Capture the cell that displays the provided text and extract its (X, Y) central coordinate. 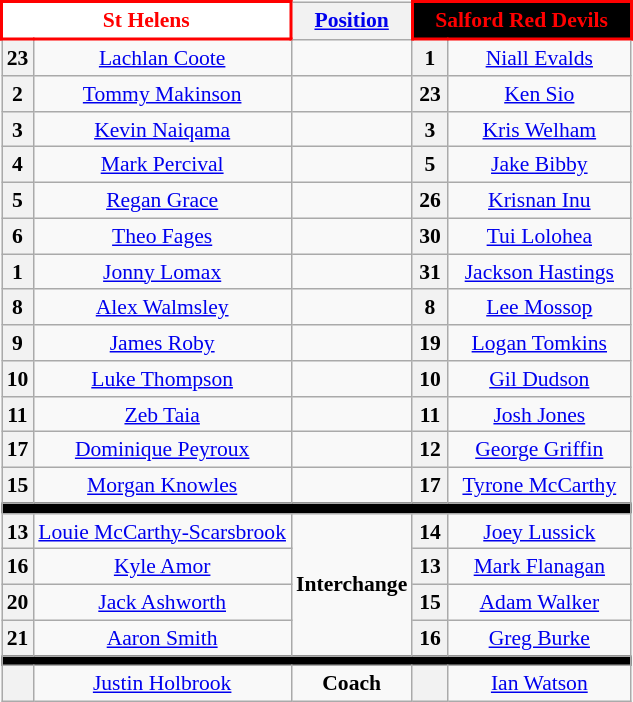
Interchange (352, 584)
Theo Fages (162, 236)
Joey Lussick (540, 531)
9 (18, 343)
Position (352, 20)
Tyrone McCarthy (540, 485)
Morgan Knowles (162, 485)
Mark Percival (162, 165)
Kevin Naiqama (162, 129)
Ken Sio (540, 94)
14 (430, 531)
Coach (352, 684)
Jackson Hastings (540, 272)
Aaron Smith (162, 638)
6 (18, 236)
20 (18, 602)
Alex Walmsley (162, 307)
Jonny Lomax (162, 272)
Zeb Taia (162, 414)
Kris Welham (540, 129)
30 (430, 236)
James Roby (162, 343)
Greg Burke (540, 638)
31 (430, 272)
21 (18, 638)
Louie McCarthy-Scarsbrook (162, 531)
Mark Flanagan (540, 567)
26 (430, 200)
Adam Walker (540, 602)
4 (18, 165)
12 (430, 450)
Niall Evalds (540, 57)
Kyle Amor (162, 567)
19 (430, 343)
St Helens (146, 20)
Dominique Peyroux (162, 450)
Gil Dudson (540, 379)
2 (18, 94)
Lee Mossop (540, 307)
Ian Watson (540, 684)
Jack Ashworth (162, 602)
Jake Bibby (540, 165)
Regan Grace (162, 200)
Lachlan Coote (162, 57)
Justin Holbrook (162, 684)
George Griffin (540, 450)
Tui Lolohea (540, 236)
Salford Red Devils (522, 20)
Tommy Makinson (162, 94)
Krisnan Inu (540, 200)
Josh Jones (540, 414)
Logan Tomkins (540, 343)
Luke Thompson (162, 379)
